Find where the given text appears and provide that cell's center as (X, Y) coordinate. 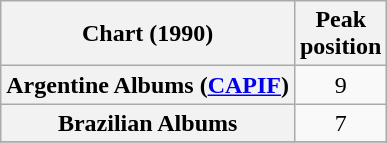
Brazilian Albums (148, 123)
9 (340, 85)
Chart (1990) (148, 34)
7 (340, 123)
Argentine Albums (CAPIF) (148, 85)
Peakposition (340, 34)
